Find where the given text appears and provide that cell's center as [X, Y] coordinate. 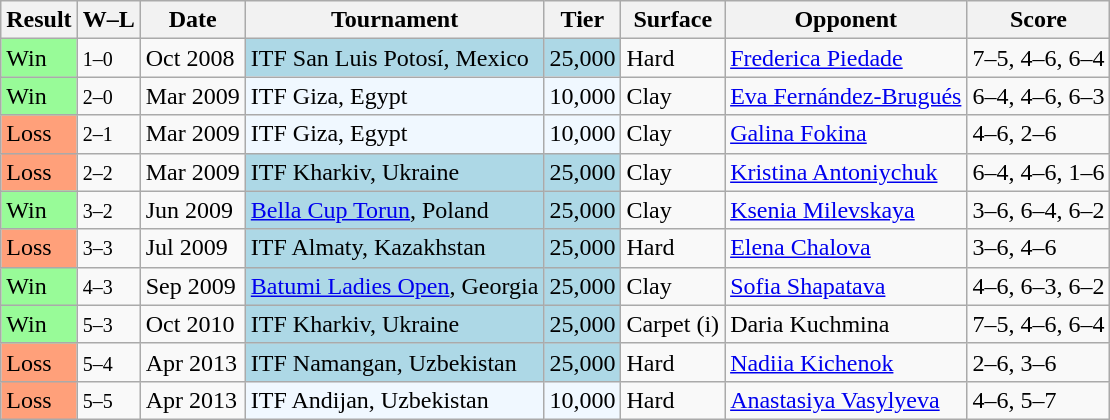
Jun 2009 [192, 210]
Ksenia Milevskaya [846, 210]
Batumi Ladies Open, Georgia [394, 286]
Result [39, 20]
Elena Chalova [846, 248]
Oct 2010 [192, 324]
Nadiia Kichenok [846, 362]
4–3 [108, 286]
3–3 [108, 248]
Jul 2009 [192, 248]
W–L [108, 20]
Oct 2008 [192, 58]
Frederica Piedade [846, 58]
ITF Andijan, Uzbekistan [394, 400]
4–6, 2–6 [1038, 134]
Anastasiya Vasylyeva [846, 400]
5–5 [108, 400]
Daria Kuchmina [846, 324]
Score [1038, 20]
5–3 [108, 324]
3–6, 4–6 [1038, 248]
2–6, 3–6 [1038, 362]
Sep 2009 [192, 286]
2–1 [108, 134]
2–2 [108, 172]
6–4, 4–6, 6–3 [1038, 96]
5–4 [108, 362]
Bella Cup Torun, Poland [394, 210]
Galina Fokina [846, 134]
3–2 [108, 210]
ITF Almaty, Kazakhstan [394, 248]
6–4, 4–6, 1–6 [1038, 172]
Kristina Antoniychuk [846, 172]
Tournament [394, 20]
Carpet (i) [673, 324]
3–6, 6–4, 6–2 [1038, 210]
Tier [582, 20]
Surface [673, 20]
Opponent [846, 20]
Sofia Shapatava [846, 286]
4–6, 6–3, 6–2 [1038, 286]
Date [192, 20]
1–0 [108, 58]
ITF San Luis Potosí, Mexico [394, 58]
ITF Namangan, Uzbekistan [394, 362]
Eva Fernández-Brugués [846, 96]
2–0 [108, 96]
4–6, 5–7 [1038, 400]
